Return (X, Y) of the center of cell containing provided text 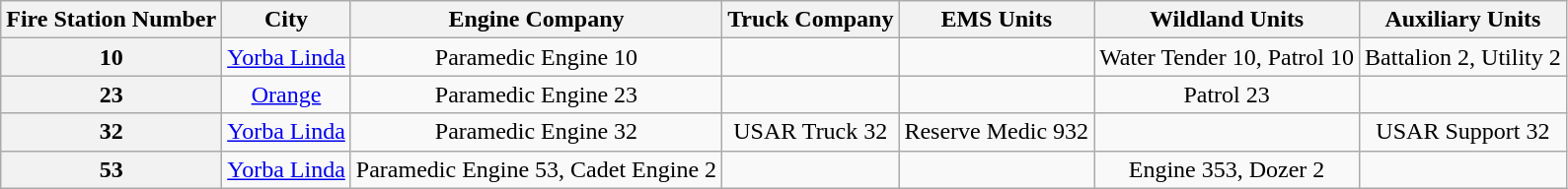
Auxiliary Units (1463, 20)
53 (112, 169)
Paramedic Engine 53, Cadet Engine 2 (536, 169)
Patrol 23 (1228, 94)
Fire Station Number (112, 20)
USAR Support 32 (1463, 132)
Paramedic Engine 23 (536, 94)
10 (112, 57)
EMS Units (997, 20)
Orange (286, 94)
Reserve Medic 932 (997, 132)
Paramedic Engine 32 (536, 132)
Battalion 2, Utility 2 (1463, 57)
USAR Truck 32 (811, 132)
23 (112, 94)
Wildland Units (1228, 20)
Engine 353, Dozer 2 (1228, 169)
Water Tender 10, Patrol 10 (1228, 57)
Paramedic Engine 10 (536, 57)
32 (112, 132)
Truck Company (811, 20)
Engine Company (536, 20)
City (286, 20)
